Search for the cell housing the specified text and yield its (x, y) center coordinate. 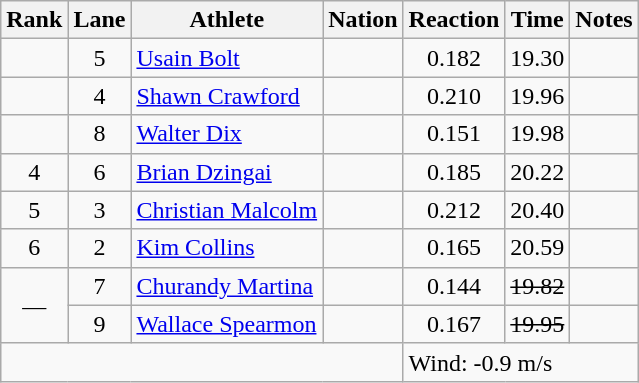
3 (100, 210)
Nation (363, 20)
20.22 (538, 172)
Churandy Martina (227, 286)
Wallace Spearmon (227, 324)
19.30 (538, 58)
19.95 (538, 324)
0.151 (454, 134)
20.59 (538, 248)
0.167 (454, 324)
19.82 (538, 286)
Christian Malcolm (227, 210)
0.185 (454, 172)
Notes (604, 20)
0.212 (454, 210)
19.98 (538, 134)
— (34, 305)
Rank (34, 20)
9 (100, 324)
Usain Bolt (227, 58)
Brian Dzingai (227, 172)
Athlete (227, 20)
Kim Collins (227, 248)
Lane (100, 20)
8 (100, 134)
Time (538, 20)
Reaction (454, 20)
20.40 (538, 210)
Walter Dix (227, 134)
0.144 (454, 286)
0.182 (454, 58)
Shawn Crawford (227, 96)
0.165 (454, 248)
2 (100, 248)
0.210 (454, 96)
Wind: -0.9 m/s (520, 362)
7 (100, 286)
19.96 (538, 96)
